Extract the (x, y) coordinate from the center of the cell holding the provided text.  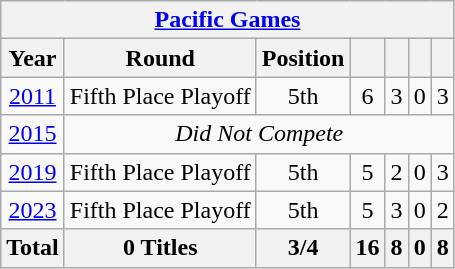
Year (33, 58)
16 (368, 248)
2011 (33, 96)
Total (33, 248)
Position (303, 58)
6 (368, 96)
2023 (33, 210)
2019 (33, 172)
Round (160, 58)
0 Titles (160, 248)
3/4 (303, 248)
2015 (33, 134)
Pacific Games (228, 20)
Did Not Compete (259, 134)
